Provide the [X, Y] coordinate of the cell's center where the given text is located.  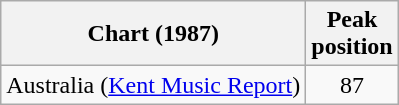
Peak position [352, 34]
87 [352, 85]
Chart (1987) [154, 34]
Australia (Kent Music Report) [154, 85]
